Return the (X, Y) coordinate for the center point of the cell that contains the specified text.  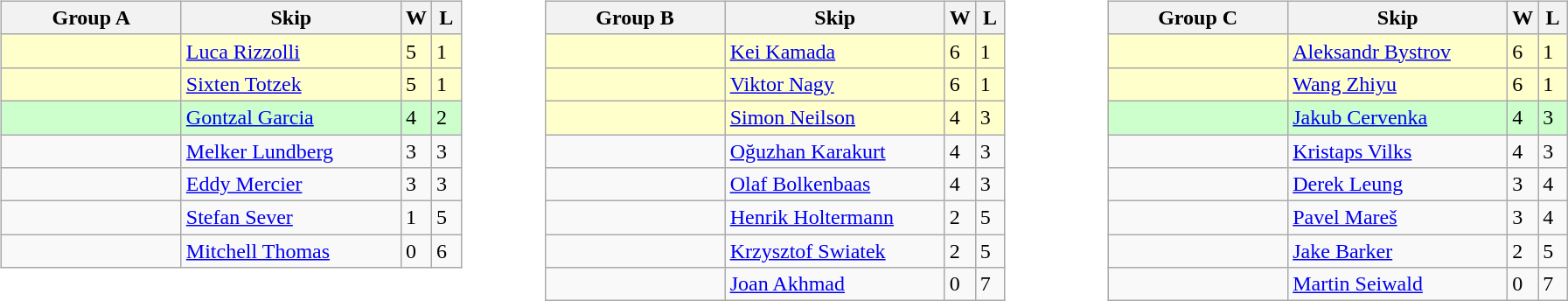
Joan Akhmad (834, 284)
Eddy Mercier (290, 185)
Jake Barker (1397, 251)
Kei Kamada (834, 51)
Viktor Nagy (834, 84)
Melker Lundberg (290, 151)
Mitchell Thomas (290, 251)
Aleksandr Bystrov (1397, 51)
Simon Neilson (834, 117)
Oğuzhan Karakurt (834, 151)
Krzysztof Swiatek (834, 251)
Kristaps Vilks (1397, 151)
Olaf Bolkenbaas (834, 185)
Group C (1198, 17)
Group B (635, 17)
Henrik Holtermann (834, 218)
Group A (91, 17)
Gontzal Garcia (290, 117)
Sixten Totzek (290, 84)
Pavel Mareš (1397, 218)
Derek Leung (1397, 185)
Stefan Sever (290, 218)
Wang Zhiyu (1397, 84)
Luca Rizzolli (290, 51)
Jakub Cervenka (1397, 117)
Martin Seiwald (1397, 284)
